Locate the cell with the specified text and output its (x, y) center coordinate. 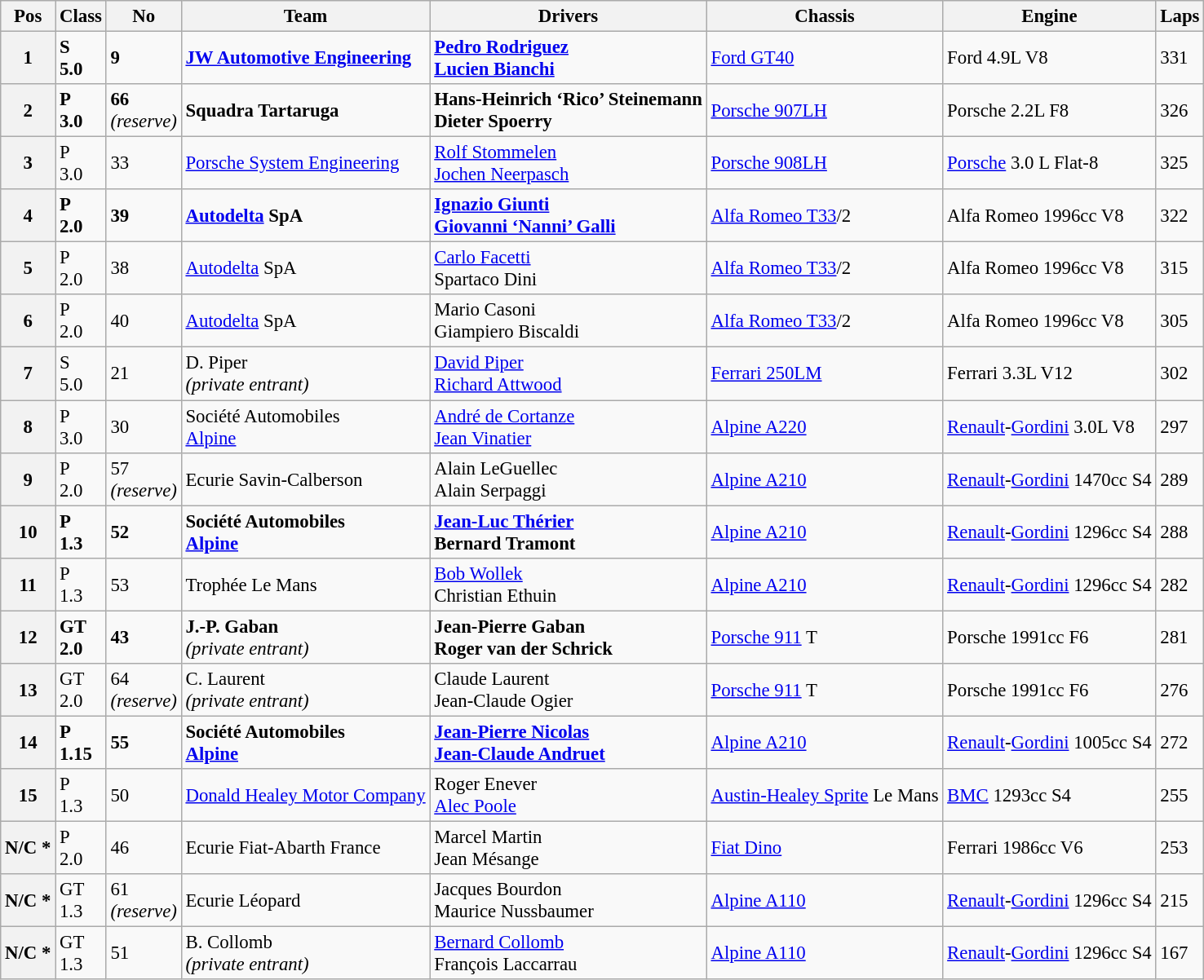
255 (1180, 796)
38 (144, 269)
Ferrari 1986cc V6 (1049, 848)
Jean-Pierre Gaban Roger van der Schrick (568, 638)
15 (28, 796)
51 (144, 954)
David Piper Richard Attwood (568, 373)
Jacques Bourdon Maurice Nussbaumer (568, 900)
Team (305, 16)
Ford GT40 (825, 59)
Engine (1049, 16)
8 (28, 427)
39 (144, 215)
Claude Laurent Jean-Claude Ogier (568, 690)
Fiat Dino (825, 848)
53 (144, 584)
289 (1180, 479)
Hans-Heinrich ‘Rico’ Steinemann Dieter Spoerry (568, 111)
167 (1180, 954)
57(reserve) (144, 479)
6 (28, 321)
Ecurie Savin-Calberson (305, 479)
Marcel Martin Jean Mésange (568, 848)
No (144, 16)
5 (28, 269)
Alpine A220 (825, 427)
J.-P. Gaban(private entrant) (305, 638)
21 (144, 373)
Bob Wollek Christian Ethuin (568, 584)
Alain LeGuellec Alain Serpaggi (568, 479)
4 (28, 215)
64(reserve) (144, 690)
Porsche System Engineering (305, 163)
Ignazio Giunti Giovanni ‘Nanni’ Galli (568, 215)
40 (144, 321)
Jean-Luc Thérier Bernard Tramont (568, 532)
305 (1180, 321)
Renault-Gordini 3.0L V8 (1049, 427)
BMC 1293cc S4 (1049, 796)
1 (28, 59)
50 (144, 796)
276 (1180, 690)
253 (1180, 848)
Jean-Pierre Nicolas Jean-Claude Andruet (568, 742)
61(reserve) (144, 900)
Ecurie Fiat-Abarth France (305, 848)
30 (144, 427)
Ecurie Léopard (305, 900)
13 (28, 690)
7 (28, 373)
326 (1180, 111)
Carlo Facetti Spartaco Dini (568, 269)
Renault-Gordini 1470cc S4 (1049, 479)
Pedro Rodriguez Lucien Bianchi (568, 59)
Chassis (825, 16)
215 (1180, 900)
Laps (1180, 16)
Ferrari 250LM (825, 373)
331 (1180, 59)
Renault-Gordini 1005cc S4 (1049, 742)
Pos (28, 16)
Ferrari 3.3L V12 (1049, 373)
Porsche 3.0 L Flat-8 (1049, 163)
Drivers (568, 16)
282 (1180, 584)
55 (144, 742)
12 (28, 638)
322 (1180, 215)
3 (28, 163)
315 (1180, 269)
Mario Casoni Giampiero Biscaldi (568, 321)
302 (1180, 373)
11 (28, 584)
43 (144, 638)
B. Collomb (private entrant) (305, 954)
André de Cortanze Jean Vinatier (568, 427)
288 (1180, 532)
P1.15 (82, 742)
10 (28, 532)
Porsche 2.2L F8 (1049, 111)
Porsche 907LH (825, 111)
272 (1180, 742)
D. Piper(private entrant) (305, 373)
281 (1180, 638)
Donald Healey Motor Company (305, 796)
Austin-Healey Sprite Le Mans (825, 796)
Class (82, 16)
2 (28, 111)
46 (144, 848)
Porsche 908LH (825, 163)
297 (1180, 427)
Trophée Le Mans (305, 584)
C. Laurent(private entrant) (305, 690)
Bernard Collomb François Laccarrau (568, 954)
52 (144, 532)
14 (28, 742)
JW Automotive Engineering (305, 59)
Ford 4.9L V8 (1049, 59)
33 (144, 163)
325 (1180, 163)
Rolf Stommelen Jochen Neerpasch (568, 163)
Roger Enever Alec Poole (568, 796)
66(reserve) (144, 111)
Squadra Tartaruga (305, 111)
